Identify which cell holds the provided text, then report its [X, Y] central coordinate. 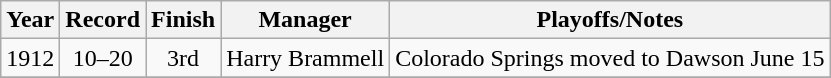
Record [103, 20]
3rd [184, 58]
1912 [30, 58]
Manager [306, 20]
Playoffs/Notes [610, 20]
Finish [184, 20]
Harry Brammell [306, 58]
Colorado Springs moved to Dawson June 15 [610, 58]
Year [30, 20]
10–20 [103, 58]
